Determine the [x, y] coordinate at the center of the cell enclosing the given text.  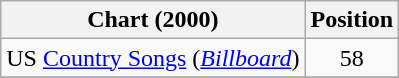
Position [352, 20]
Chart (2000) [153, 20]
58 [352, 58]
US Country Songs (Billboard) [153, 58]
